From the cell containing the given text, extract its center point as (X, Y) coordinate. 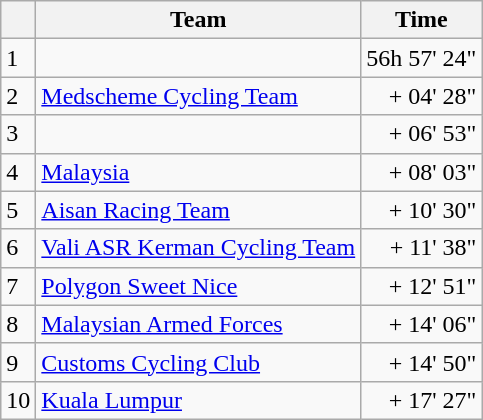
+ 06' 53" (422, 134)
Malaysian Armed Forces (198, 324)
7 (18, 286)
9 (18, 362)
Time (422, 20)
Medscheme Cycling Team (198, 96)
Malaysia (198, 172)
10 (18, 400)
Polygon Sweet Nice (198, 286)
+ 10' 30" (422, 210)
2 (18, 96)
6 (18, 248)
+ 14' 06" (422, 324)
8 (18, 324)
Customs Cycling Club (198, 362)
Kuala Lumpur (198, 400)
+ 17' 27" (422, 400)
Aisan Racing Team (198, 210)
56h 57' 24" (422, 58)
+ 04' 28" (422, 96)
+ 12' 51" (422, 286)
5 (18, 210)
+ 14' 50" (422, 362)
+ 11' 38" (422, 248)
4 (18, 172)
Team (198, 20)
1 (18, 58)
Vali ASR Kerman Cycling Team (198, 248)
3 (18, 134)
+ 08' 03" (422, 172)
